Identify which cell holds the provided text, then report its [x, y] central coordinate. 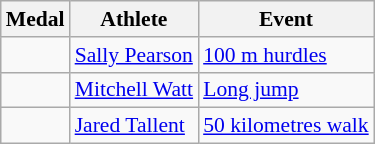
Athlete [134, 19]
Mitchell Watt [134, 90]
Long jump [286, 90]
Medal [36, 19]
100 m hurdles [286, 55]
Event [286, 19]
50 kilometres walk [286, 126]
Sally Pearson [134, 55]
Jared Tallent [134, 126]
